Identify which cell holds the provided text, then report its [X, Y] central coordinate. 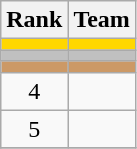
Rank [34, 20]
Team [102, 20]
4 [34, 91]
5 [34, 129]
